Return [X, Y] of the center of cell containing provided text 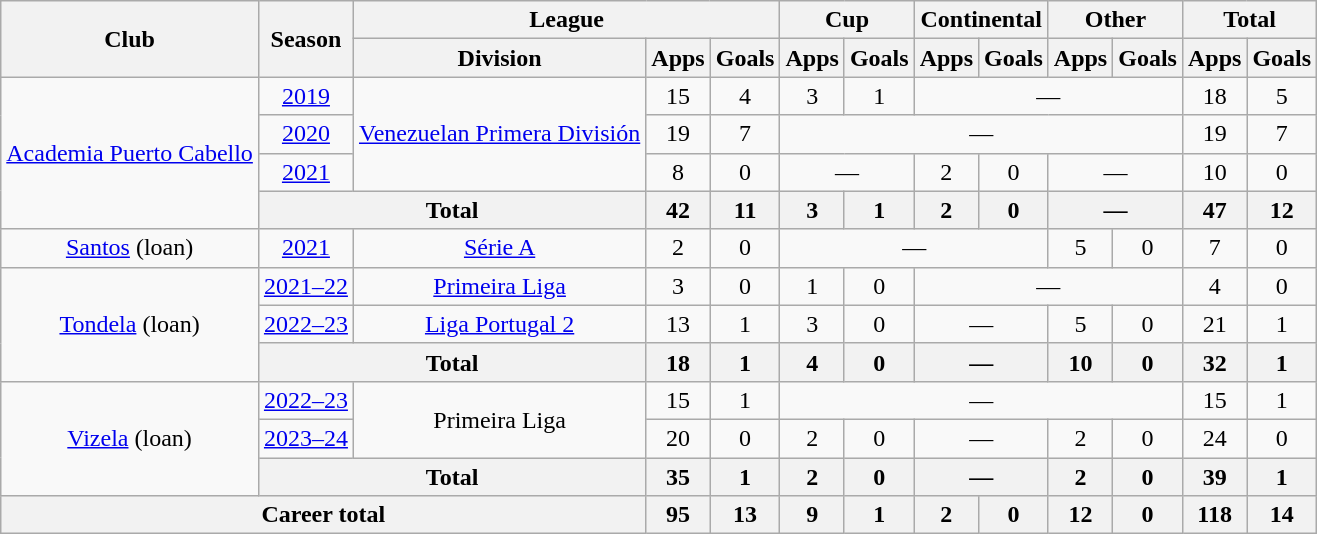
Season [306, 39]
20 [678, 438]
Venezuelan Primera División [499, 134]
2021–22 [306, 286]
Santos (loan) [130, 248]
2019 [306, 96]
35 [678, 477]
9 [812, 515]
14 [1282, 515]
42 [678, 210]
2020 [306, 134]
2023–24 [306, 438]
Liga Portugal 2 [499, 324]
95 [678, 515]
Other [1115, 20]
Cup [847, 20]
24 [1214, 438]
39 [1214, 477]
League [566, 20]
Division [499, 58]
21 [1214, 324]
Tondela (loan) [130, 324]
11 [745, 210]
Série A [499, 248]
32 [1214, 362]
8 [678, 172]
Club [130, 39]
47 [1214, 210]
Vizela (loan) [130, 438]
Career total [324, 515]
Continental [981, 20]
118 [1214, 515]
Academia Puerto Cabello [130, 153]
